Locate the cell with the specified text and output its (x, y) center coordinate. 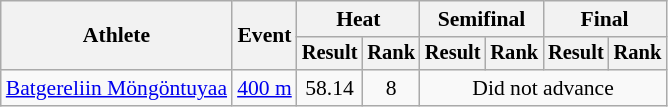
Event (264, 36)
Final (604, 19)
Heat (358, 19)
Did not advance (543, 88)
8 (391, 88)
58.14 (330, 88)
Batgereliin Möngöntuyaa (116, 88)
Athlete (116, 36)
400 m (264, 88)
Semifinal (482, 19)
